Output the [x, y] coordinate of the center of the cell containing the given text.  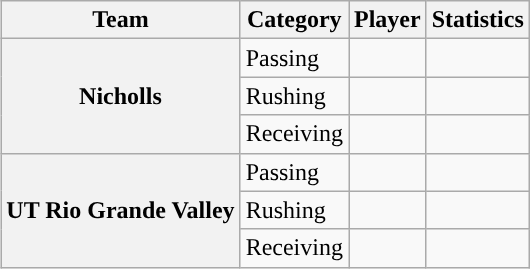
Statistics [478, 20]
UT Rio Grande Valley [120, 210]
Nicholls [120, 96]
Player [387, 20]
Category [294, 20]
Team [120, 20]
